Locate the cell with the specified text and output its [X, Y] center coordinate. 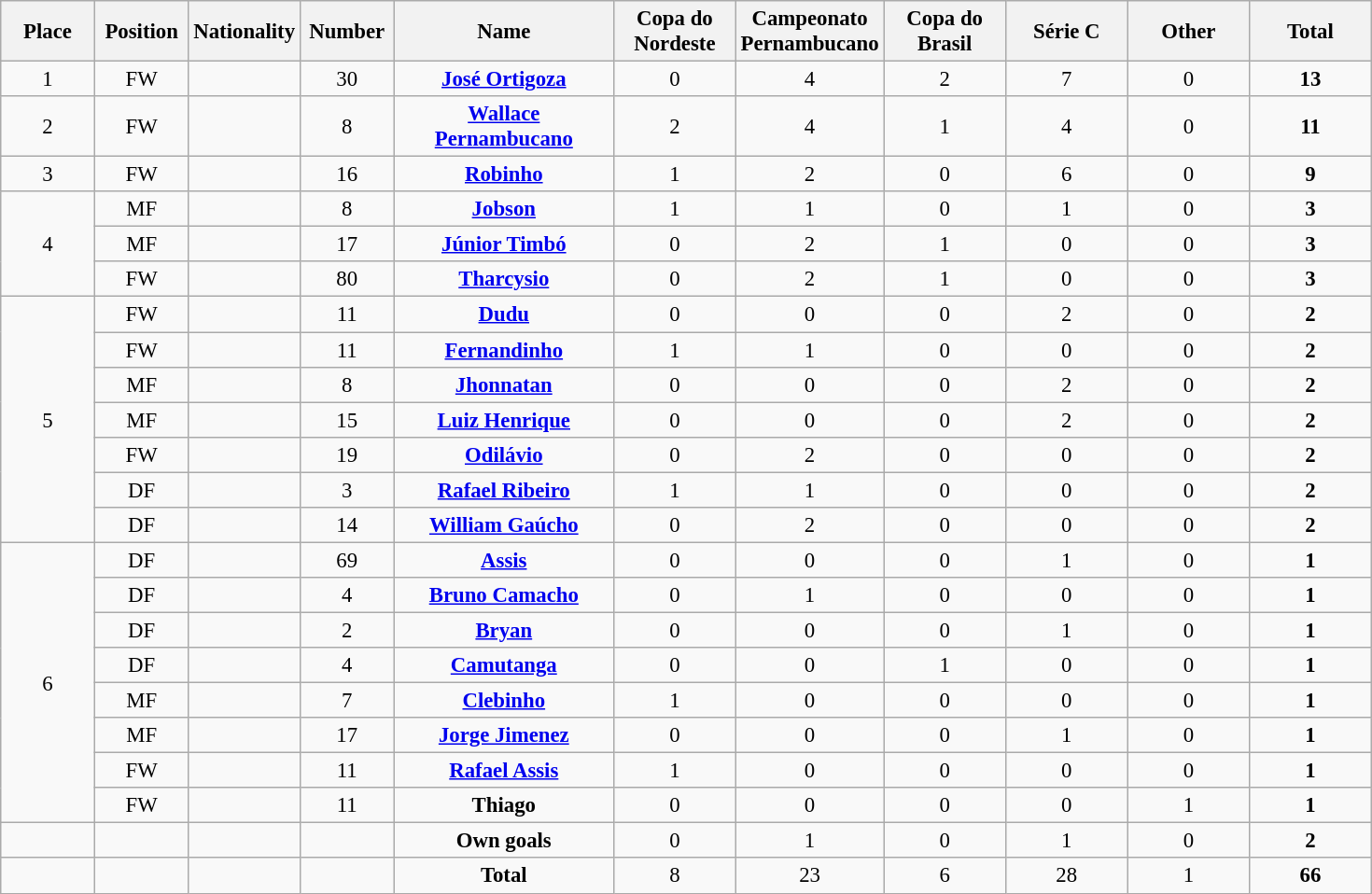
Bruno Camacho [504, 595]
Clebinho [504, 701]
Number [347, 32]
23 [810, 876]
William Gaúcho [504, 525]
Odilávio [504, 454]
Own goals [504, 841]
80 [347, 279]
69 [347, 560]
Thiago [504, 805]
Nationality [245, 32]
14 [347, 525]
Other [1189, 32]
66 [1310, 876]
Position [142, 32]
Bryan [504, 630]
Copa do Nordeste [676, 32]
Fernandinho [504, 350]
José Ortigoza [504, 79]
Camutanga [504, 665]
Campeonato Pernambucano [810, 32]
5 [49, 420]
16 [347, 175]
Jhonnatan [504, 384]
30 [347, 79]
Assis [504, 560]
Júnior Timbó [504, 244]
Dudu [504, 314]
13 [1310, 79]
Série C [1066, 32]
9 [1310, 175]
Rafael Assis [504, 771]
Place [49, 32]
Jobson [504, 209]
Tharcysio [504, 279]
Luiz Henrique [504, 420]
Jorge Jimenez [504, 735]
15 [347, 420]
28 [1066, 876]
Robinho [504, 175]
Copa do Brasil [945, 32]
19 [347, 454]
Name [504, 32]
Rafael Ribeiro [504, 490]
Wallace Pernambucano [504, 127]
